Output the [x, y] coordinate of the center of the cell containing the given text.  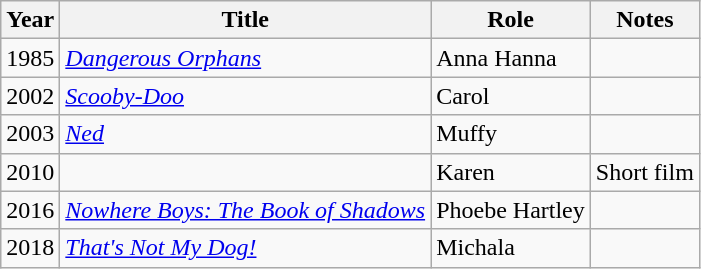
Michala [511, 248]
Muffy [511, 134]
2018 [30, 248]
Short film [644, 172]
Notes [644, 20]
Scooby-Doo [246, 96]
Carol [511, 96]
Nowhere Boys: The Book of Shadows [246, 210]
That's Not My Dog! [246, 248]
1985 [30, 58]
Dangerous Orphans [246, 58]
Karen [511, 172]
Year [30, 20]
Role [511, 20]
2016 [30, 210]
2003 [30, 134]
Title [246, 20]
2002 [30, 96]
Ned [246, 134]
Anna Hanna [511, 58]
Phoebe Hartley [511, 210]
2010 [30, 172]
